Search for the cell housing the specified text and yield its [X, Y] center coordinate. 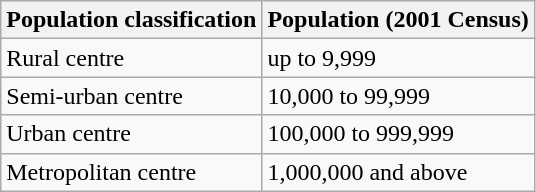
up to 9,999 [398, 58]
Rural centre [132, 58]
Metropolitan centre [132, 172]
10,000 to 99,999 [398, 96]
Population classification [132, 20]
Population (2001 Census) [398, 20]
100,000 to 999,999 [398, 134]
Urban centre [132, 134]
1,000,000 and above [398, 172]
Semi-urban centre [132, 96]
